Provide the (X, Y) coordinate of the cell's center where the given text is located.  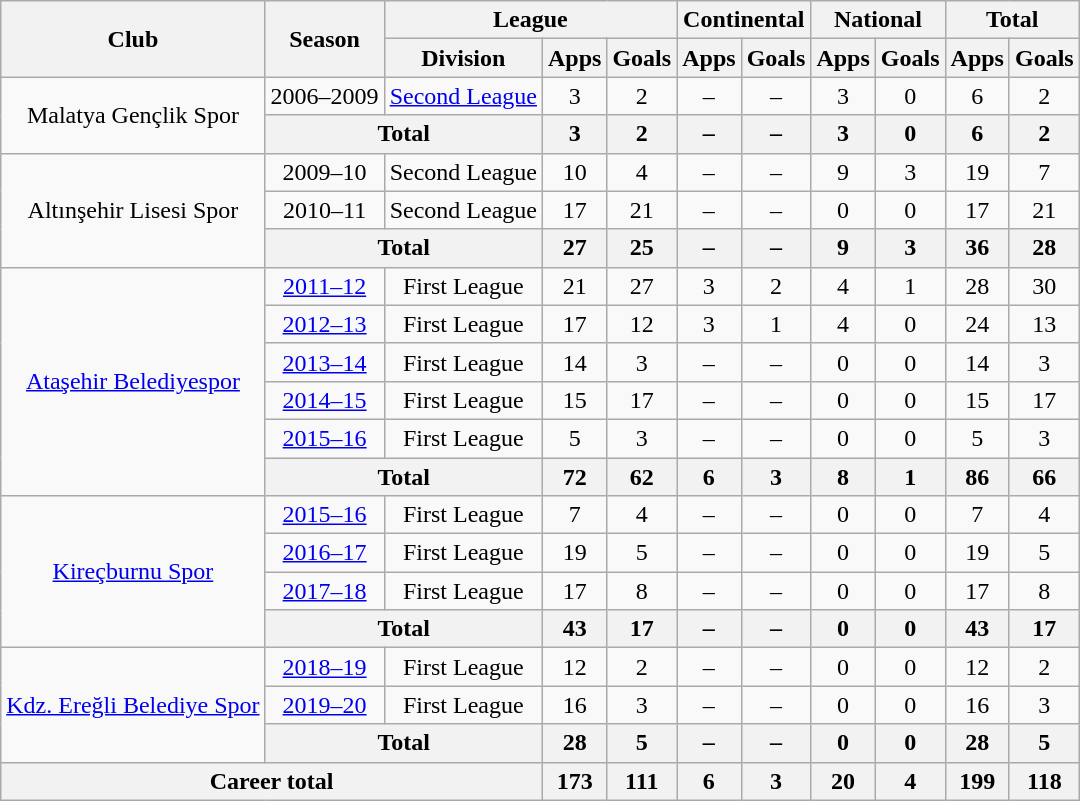
24 (977, 324)
National (878, 20)
25 (642, 248)
13 (1044, 324)
111 (642, 781)
2012–13 (324, 324)
62 (642, 477)
Season (324, 39)
Career total (272, 781)
Division (463, 58)
2011–12 (324, 286)
10 (574, 172)
30 (1044, 286)
2017–18 (324, 591)
2010–11 (324, 210)
2018–19 (324, 667)
Continental (744, 20)
League (530, 20)
Club (133, 39)
Malatya Gençlik Spor (133, 115)
Kireçburnu Spor (133, 572)
20 (843, 781)
86 (977, 477)
2014–15 (324, 400)
Altınşehir Lisesi Spor (133, 210)
Kdz. Ereğli Belediye Spor (133, 705)
Ataşehir Belediyespor (133, 381)
173 (574, 781)
66 (1044, 477)
2013–14 (324, 362)
2019–20 (324, 705)
2016–17 (324, 553)
2006–2009 (324, 96)
72 (574, 477)
199 (977, 781)
36 (977, 248)
118 (1044, 781)
2009–10 (324, 172)
